Return the [X, Y] coordinate for the center point of the cell that contains the specified text.  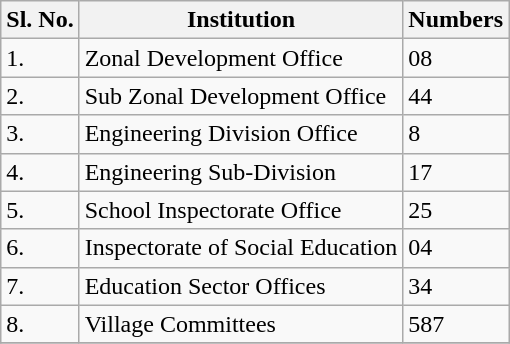
Inspectorate of Social Education [241, 248]
3. [40, 134]
25 [456, 210]
1. [40, 58]
4. [40, 172]
Zonal Development Office [241, 58]
Numbers [456, 20]
Engineering Sub-Division [241, 172]
04 [456, 248]
Institution [241, 20]
Sub Zonal Development Office [241, 96]
17 [456, 172]
8 [456, 134]
587 [456, 324]
Village Committees [241, 324]
School Inspectorate Office [241, 210]
Engineering Division Office [241, 134]
08 [456, 58]
7. [40, 286]
5. [40, 210]
Education Sector Offices [241, 286]
8. [40, 324]
2. [40, 96]
34 [456, 286]
Sl. No. [40, 20]
6. [40, 248]
44 [456, 96]
